Capture the cell that displays the provided text and extract its (x, y) central coordinate. 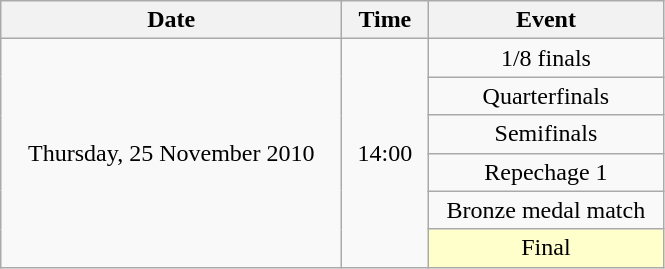
Date (172, 20)
Final (546, 248)
Bronze medal match (546, 210)
14:00 (385, 153)
Time (385, 20)
1/8 finals (546, 58)
Semifinals (546, 134)
Thursday, 25 November 2010 (172, 153)
Repechage 1 (546, 172)
Quarterfinals (546, 96)
Event (546, 20)
